Locate the cell with the specified text and output its [x, y] center coordinate. 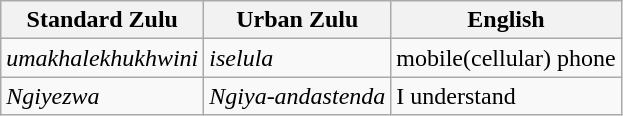
I understand [506, 96]
Urban Zulu [298, 20]
English [506, 20]
Ngiya-andastenda [298, 96]
umakhalekhukhwini [102, 58]
Ngiyezwa [102, 96]
mobile(cellular) phone [506, 58]
iselula [298, 58]
Standard Zulu [102, 20]
